Return [X, Y] of the center of cell containing provided text 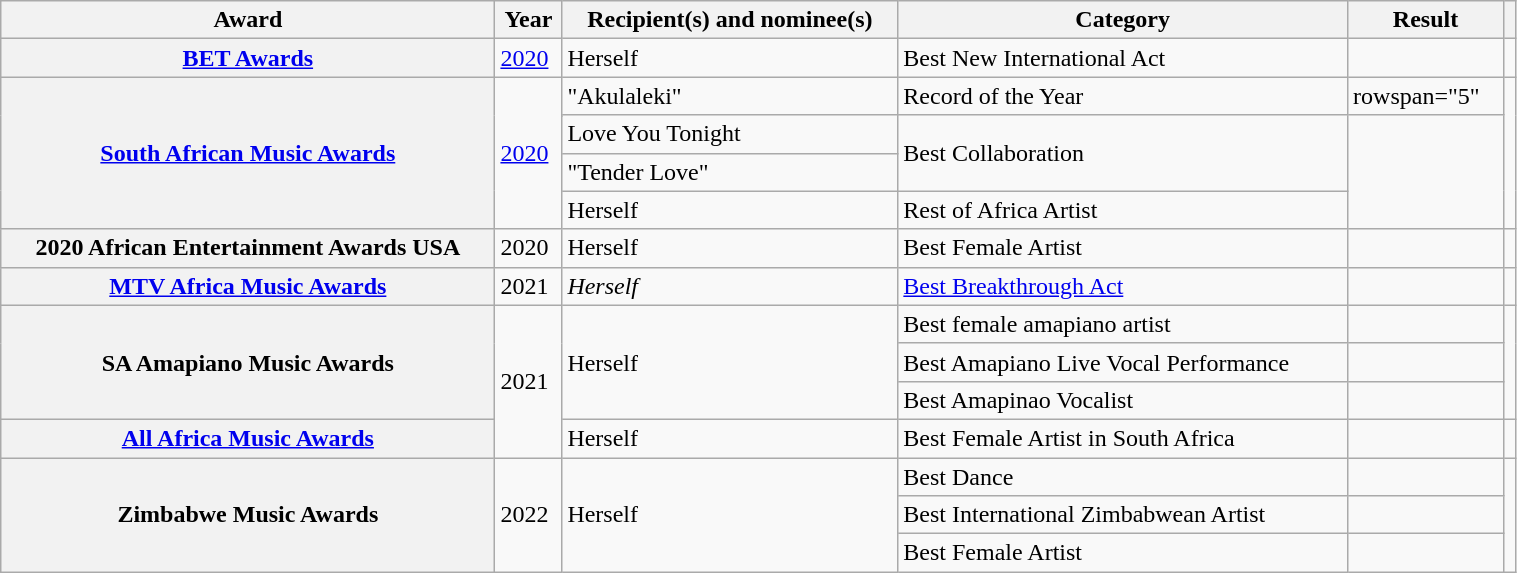
Best Collaboration [1123, 153]
All Africa Music Awards [248, 438]
SA Amapiano Music Awards [248, 362]
South African Music Awards [248, 153]
MTV Africa Music Awards [248, 286]
Best Breakthrough Act [1123, 286]
Best Amapinao Vocalist [1123, 400]
Recipient(s) and nominee(s) [730, 20]
2022 [528, 515]
Record of the Year [1123, 96]
Rest of Africa Artist [1123, 210]
Best female amapiano artist [1123, 324]
Best Amapiano Live Vocal Performance [1123, 362]
Year [528, 20]
2020 African Entertainment Awards USA [248, 248]
BET Awards [248, 58]
Best Female Artist in South Africa [1123, 438]
Zimbabwe Music Awards [248, 515]
Love You Tonight [730, 134]
"Akulaleki" [730, 96]
rowspan="5" [1426, 96]
Best International Zimbabwean Artist [1123, 515]
Category [1123, 20]
Best New International Act [1123, 58]
Best Dance [1123, 477]
"Tender Love" [730, 172]
Result [1426, 20]
Award [248, 20]
